Output the (x, y) coordinate of the center of the cell containing the given text.  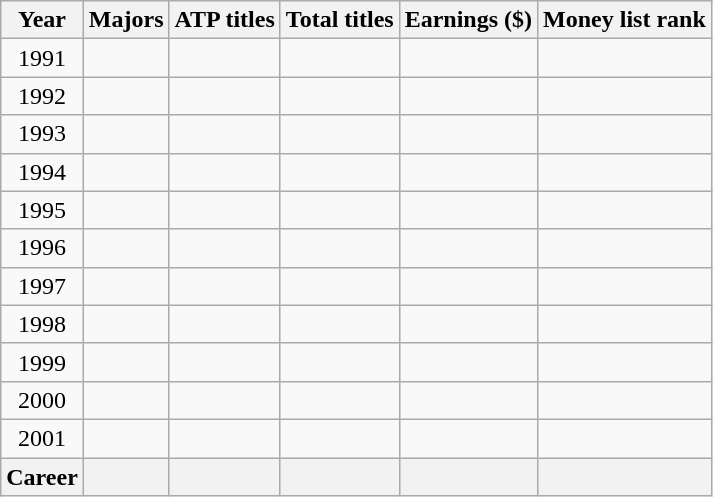
Majors (126, 20)
Career (42, 477)
ATP titles (224, 20)
1996 (42, 248)
1998 (42, 324)
1991 (42, 58)
1999 (42, 362)
Money list rank (625, 20)
Earnings ($) (468, 20)
2000 (42, 400)
1994 (42, 172)
1995 (42, 210)
Year (42, 20)
1992 (42, 96)
1993 (42, 134)
Total titles (340, 20)
1997 (42, 286)
2001 (42, 438)
